From the cell containing the given text, extract its center point as (X, Y) coordinate. 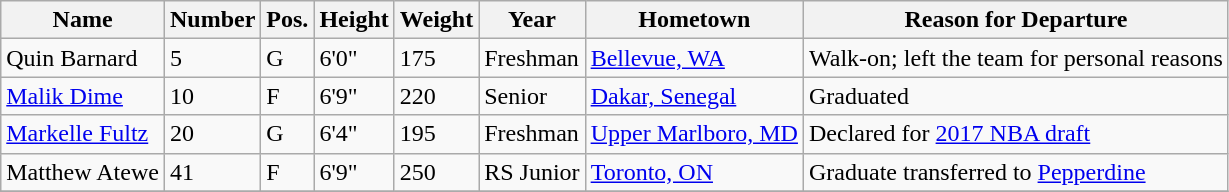
Senior (532, 96)
Height (354, 20)
6'0" (354, 58)
Dakar, Senegal (694, 96)
Walk-on; left the team for personal reasons (1016, 58)
Matthew Atewe (83, 172)
Hometown (694, 20)
Quin Barnard (83, 58)
Year (532, 20)
RS Junior (532, 172)
Markelle Fultz (83, 134)
Number (212, 20)
Name (83, 20)
Graduate transferred to Pepperdine (1016, 172)
Malik Dime (83, 96)
41 (212, 172)
5 (212, 58)
Declared for 2017 NBA draft (1016, 134)
Pos. (288, 20)
195 (436, 134)
Toronto, ON (694, 172)
220 (436, 96)
20 (212, 134)
175 (436, 58)
Reason for Departure (1016, 20)
Weight (436, 20)
Graduated (1016, 96)
10 (212, 96)
250 (436, 172)
Upper Marlboro, MD (694, 134)
Bellevue, WA (694, 58)
6'4" (354, 134)
